Extract the (x, y) coordinate from the center of the cell holding the provided text.  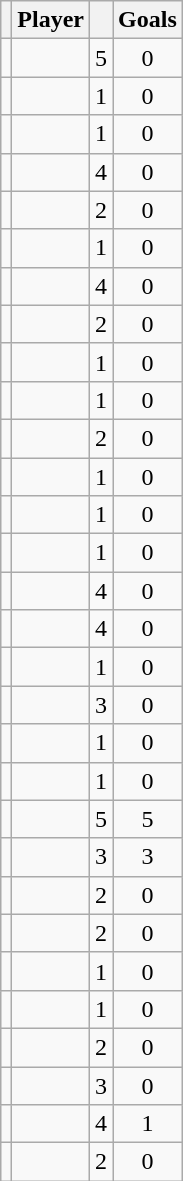
Player (51, 20)
Goals (148, 20)
